Provide the [x, y] coordinate of the cell's center where the given text is located.  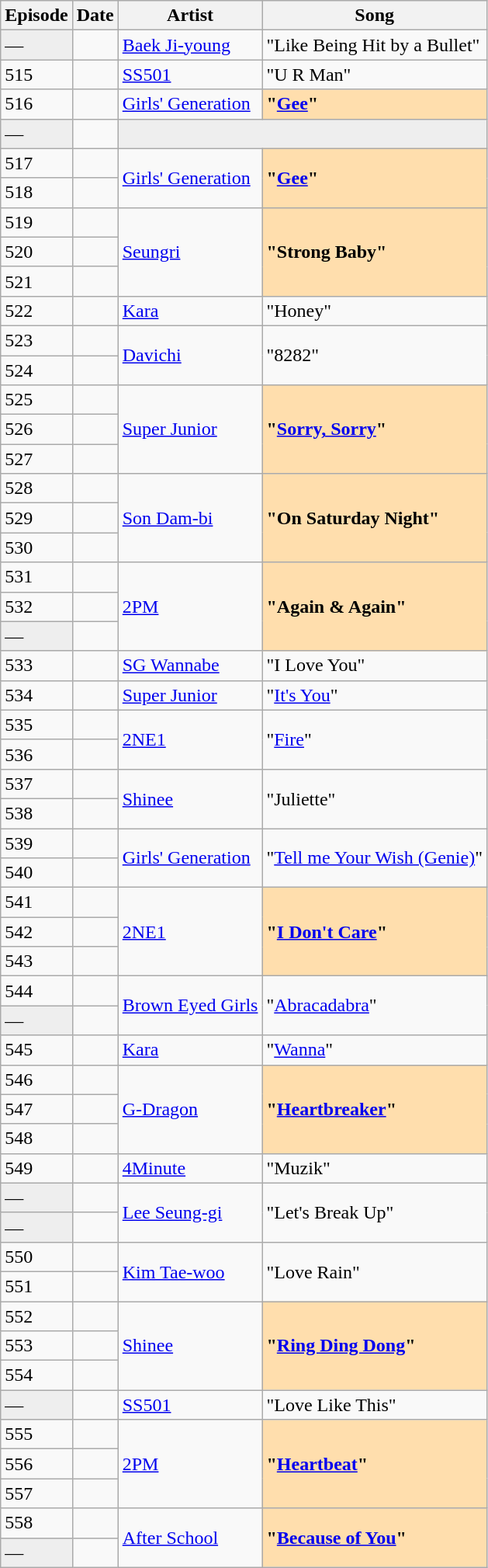
543 [36, 961]
544 [36, 991]
After School [190, 1538]
"Let's Break Up" [375, 1212]
526 [36, 429]
546 [36, 1080]
531 [36, 577]
"Juliette" [375, 798]
Song [375, 16]
"It's You" [375, 695]
542 [36, 932]
Kim Tae-woo [190, 1271]
538 [36, 813]
Seungri [190, 252]
"Abracadabra" [375, 1006]
537 [36, 784]
Episode [36, 16]
Artist [190, 16]
536 [36, 754]
Son Dam-bi [190, 518]
SG Wannabe [190, 666]
"Like Being Hit by a Bullet" [375, 45]
Baek Ji-young [190, 45]
556 [36, 1464]
519 [36, 222]
517 [36, 163]
Lee Seung-gi [190, 1212]
554 [36, 1375]
532 [36, 607]
553 [36, 1346]
518 [36, 193]
"8282" [375, 355]
547 [36, 1109]
522 [36, 311]
515 [36, 75]
"Ring Ding Dong" [375, 1346]
"Heartbreaker" [375, 1109]
540 [36, 873]
"Because of You" [375, 1538]
521 [36, 281]
"Sorry, Sorry" [375, 429]
"Wanna" [375, 1050]
535 [36, 725]
549 [36, 1168]
"Love Like This" [375, 1405]
558 [36, 1523]
534 [36, 695]
555 [36, 1434]
Brown Eyed Girls [190, 1006]
4Minute [190, 1168]
516 [36, 104]
524 [36, 370]
525 [36, 400]
557 [36, 1493]
"Heartbeat" [375, 1464]
552 [36, 1316]
523 [36, 340]
"Tell me Your Wish (Genie)" [375, 857]
527 [36, 459]
548 [36, 1139]
545 [36, 1050]
529 [36, 518]
528 [36, 488]
"Honey" [375, 311]
Date [95, 16]
Davichi [190, 355]
539 [36, 843]
520 [36, 252]
550 [36, 1257]
"Fire" [375, 739]
533 [36, 666]
"I Love You" [375, 666]
"I Don't Care" [375, 932]
"Again & Again" [375, 607]
G-Dragon [190, 1109]
"Strong Baby" [375, 252]
"Muzik" [375, 1168]
551 [36, 1286]
"U R Man" [375, 75]
"Love Rain" [375, 1271]
530 [36, 548]
541 [36, 902]
"On Saturday Night" [375, 518]
